Determine the (x, y) coordinate at the center of the cell enclosing the given text.  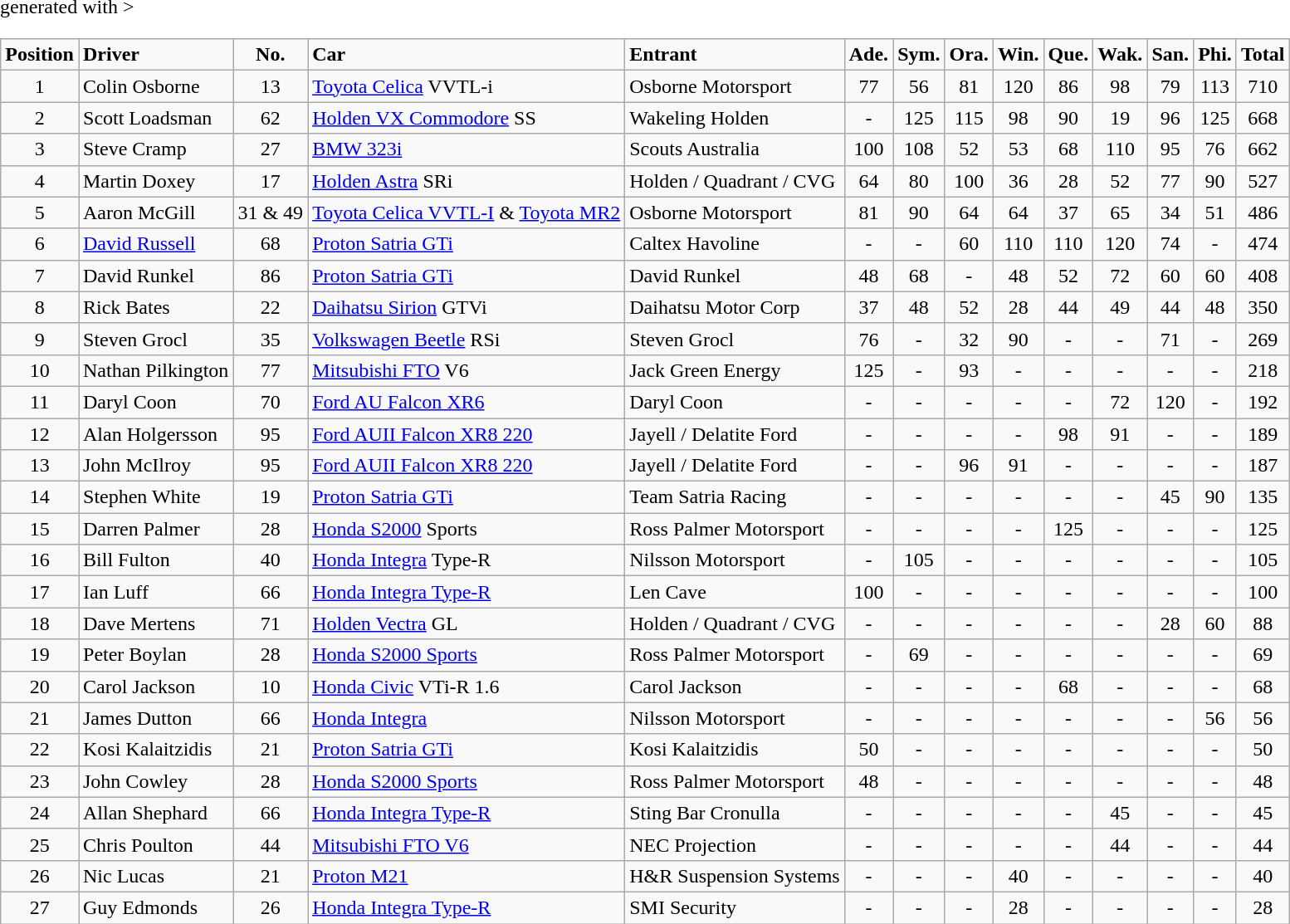
H&R Suspension Systems (735, 876)
No. (271, 55)
Phi. (1215, 55)
24 (40, 813)
Entrant (735, 55)
Daihatsu Sirion GTVi (467, 307)
Len Cave (735, 592)
93 (969, 370)
Car (467, 55)
Proton M21 (467, 876)
Caltex Havoline (735, 244)
Team Satria Racing (735, 497)
Stephen White (155, 497)
Jack Green Energy (735, 370)
6 (40, 244)
14 (40, 497)
15 (40, 529)
113 (1215, 86)
20 (40, 687)
5 (40, 213)
32 (969, 339)
9 (40, 339)
Scott Loadsman (155, 118)
Colin Osborne (155, 86)
Toyota Celica VVTL-i (467, 86)
Darren Palmer (155, 529)
192 (1263, 402)
Ora. (969, 55)
Sting Bar Cronulla (735, 813)
70 (271, 402)
Sym. (919, 55)
668 (1263, 118)
Nic Lucas (155, 876)
34 (1170, 213)
12 (40, 434)
662 (1263, 149)
Ian Luff (155, 592)
Wak. (1121, 55)
25 (40, 844)
53 (1018, 149)
Toyota Celica VVTL-I & Toyota MR2 (467, 213)
Driver (155, 55)
Aaron McGill (155, 213)
350 (1263, 307)
4 (40, 181)
Guy Edmonds (155, 907)
79 (1170, 86)
Honda Civic VTi-R 1.6 (467, 687)
James Dutton (155, 718)
36 (1018, 181)
62 (271, 118)
486 (1263, 213)
527 (1263, 181)
8 (40, 307)
408 (1263, 276)
88 (1263, 623)
35 (271, 339)
80 (919, 181)
Alan Holgersson (155, 434)
Allan Shephard (155, 813)
BMW 323i (467, 149)
269 (1263, 339)
Bill Fulton (155, 560)
187 (1263, 466)
74 (1170, 244)
108 (919, 149)
SMI Security (735, 907)
John Cowley (155, 781)
Peter Boylan (155, 655)
Chris Poulton (155, 844)
2 (40, 118)
115 (969, 118)
San. (1170, 55)
1 (40, 86)
Rick Bates (155, 307)
65 (1121, 213)
Ade. (868, 55)
Position (40, 55)
Total (1263, 55)
11 (40, 402)
Nathan Pilkington (155, 370)
Martin Doxey (155, 181)
Scouts Australia (735, 149)
189 (1263, 434)
Honda Integra (467, 718)
Daihatsu Motor Corp (735, 307)
Ford AU Falcon XR6 (467, 402)
218 (1263, 370)
49 (1121, 307)
51 (1215, 213)
Dave Mertens (155, 623)
NEC Projection (735, 844)
7 (40, 276)
16 (40, 560)
18 (40, 623)
31 & 49 (271, 213)
David Russell (155, 244)
John McIlroy (155, 466)
3 (40, 149)
Win. (1018, 55)
Holden VX Commodore SS (467, 118)
474 (1263, 244)
Holden Astra SRi (467, 181)
23 (40, 781)
Volkswagen Beetle RSi (467, 339)
Steve Cramp (155, 149)
710 (1263, 86)
Holden Vectra GL (467, 623)
135 (1263, 497)
Que. (1068, 55)
Wakeling Holden (735, 118)
